Pinpoint the cell where the given text exists, returning its [X, Y] midpoint coordinate. 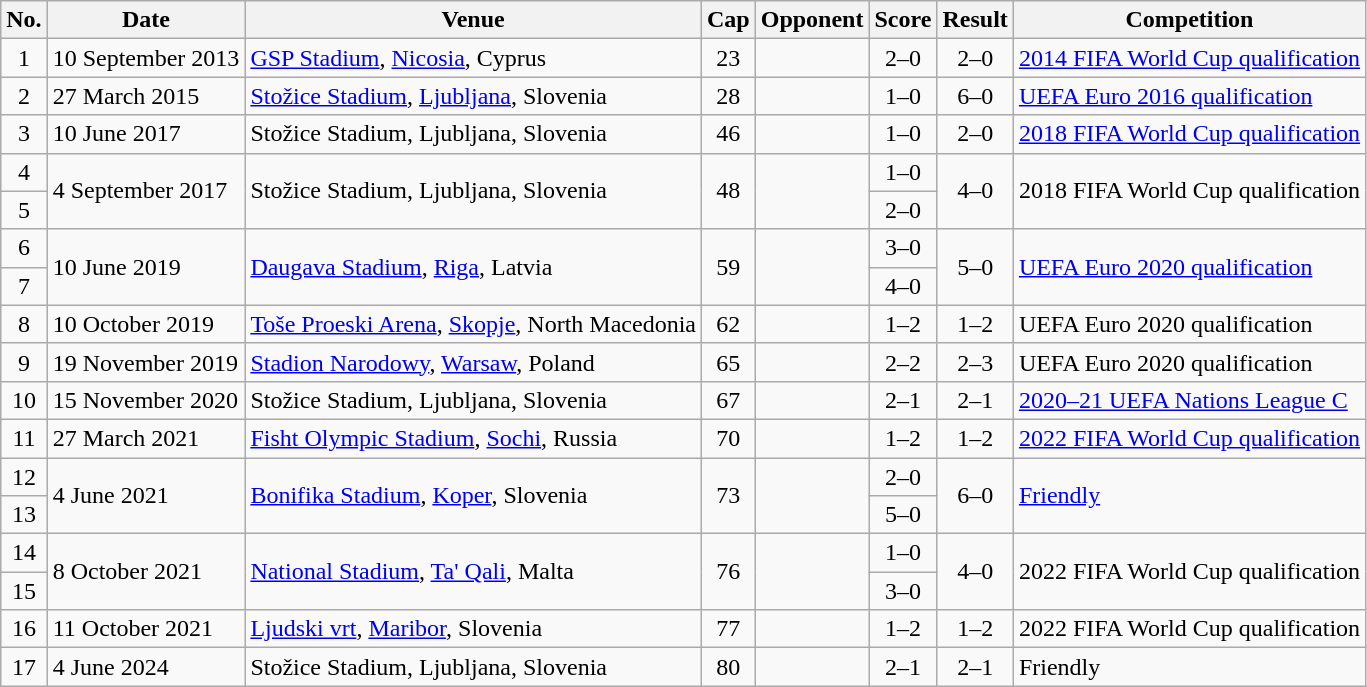
8 October 2021 [146, 572]
70 [728, 438]
Ljudski vrt, Maribor, Slovenia [474, 629]
Competition [1189, 20]
1 [24, 58]
80 [728, 667]
Cap [728, 20]
17 [24, 667]
28 [728, 96]
62 [728, 324]
10 June 2017 [146, 134]
15 [24, 591]
Result [975, 20]
10 June 2019 [146, 267]
19 November 2019 [146, 362]
5 [24, 210]
GSP Stadium, Nicosia, Cyprus [474, 58]
11 [24, 438]
Score [903, 20]
59 [728, 267]
23 [728, 58]
48 [728, 191]
2 [24, 96]
15 November 2020 [146, 400]
National Stadium, Ta' Qali, Malta [474, 572]
4 June 2021 [146, 496]
UEFA Euro 2016 qualification [1189, 96]
76 [728, 572]
77 [728, 629]
7 [24, 286]
Date [146, 20]
4 [24, 172]
73 [728, 496]
Fisht Olympic Stadium, Sochi, Russia [474, 438]
46 [728, 134]
10 [24, 400]
Opponent [812, 20]
11 October 2021 [146, 629]
13 [24, 515]
67 [728, 400]
9 [24, 362]
4 June 2024 [146, 667]
16 [24, 629]
10 September 2013 [146, 58]
No. [24, 20]
Daugava Stadium, Riga, Latvia [474, 267]
Venue [474, 20]
10 October 2019 [146, 324]
2014 FIFA World Cup qualification [1189, 58]
65 [728, 362]
27 March 2015 [146, 96]
3 [24, 134]
Bonifika Stadium, Koper, Slovenia [474, 496]
2–2 [903, 362]
4 September 2017 [146, 191]
12 [24, 477]
2020–21 UEFA Nations League C [1189, 400]
Stadion Narodowy, Warsaw, Poland [474, 362]
6 [24, 248]
14 [24, 553]
Toše Proeski Arena, Skopje, North Macedonia [474, 324]
2–3 [975, 362]
8 [24, 324]
27 March 2021 [146, 438]
